Provide the (X, Y) coordinate of the cell's center where the given text is located.  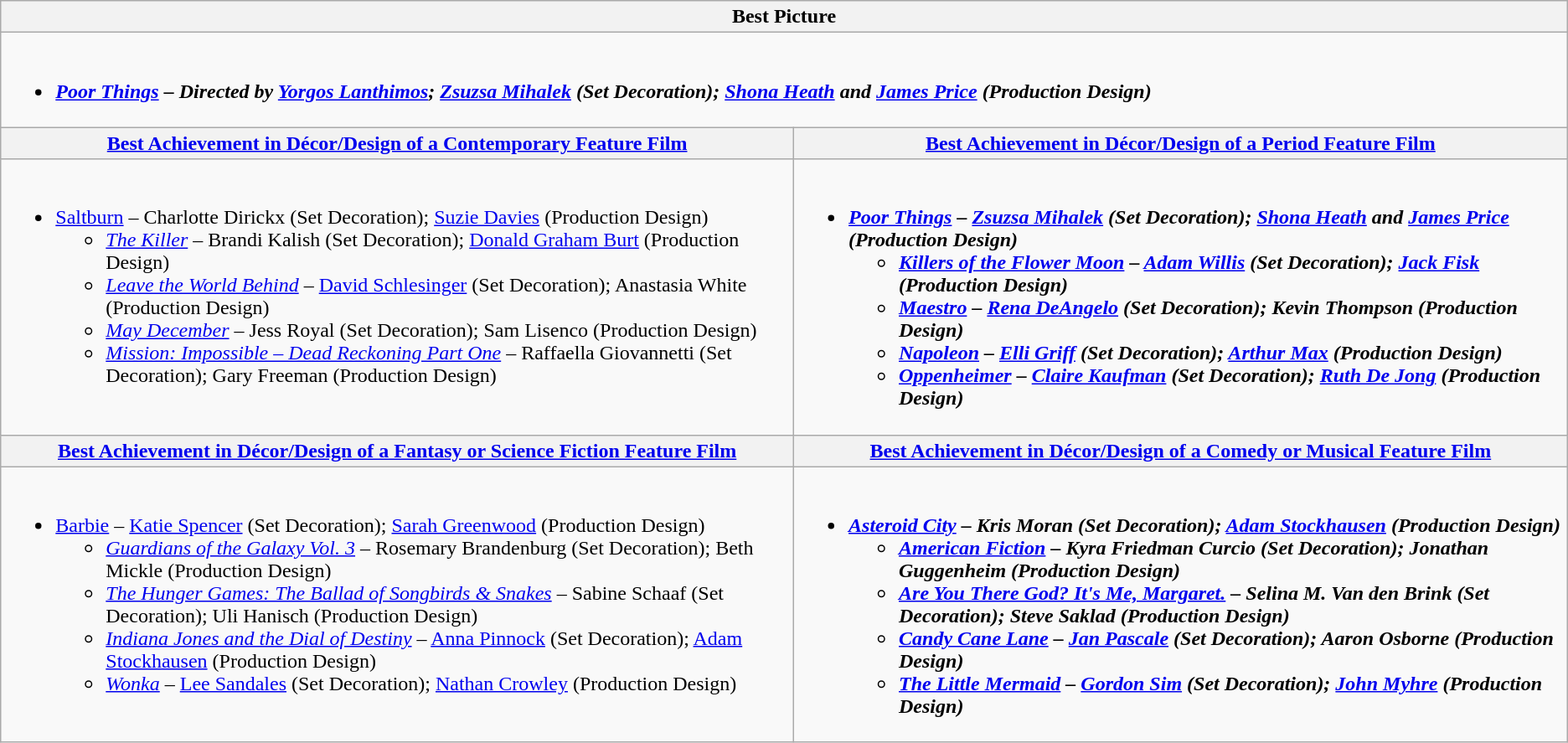
Best Achievement in Décor/Design of a Fantasy or Science Fiction Feature Film (397, 451)
Best Achievement in Décor/Design of a Period Feature Film (1181, 143)
Best Picture (784, 17)
Best Achievement in Décor/Design of a Contemporary Feature Film (397, 143)
Poor Things – Directed by Yorgos Lanthimos; Zsuzsa Mihalek (Set Decoration); Shona Heath and James Price (Production Design) (784, 80)
Best Achievement in Décor/Design of a Comedy or Musical Feature Film (1181, 451)
